Determine the (X, Y) coordinate at the center of the cell enclosing the given text.  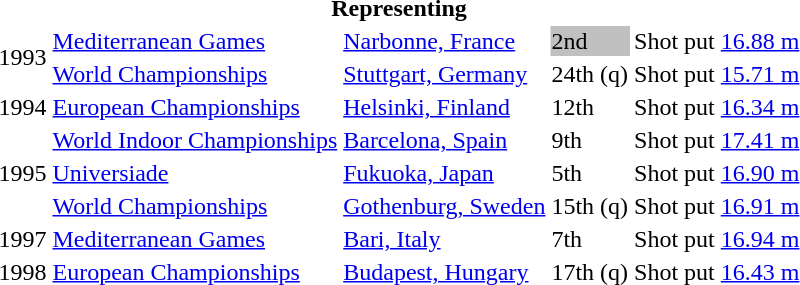
Bari, Italy (444, 239)
15th (q) (590, 206)
9th (590, 140)
World Indoor Championships (195, 140)
2nd (590, 41)
7th (590, 239)
12th (590, 107)
Barcelona, Spain (444, 140)
Narbonne, France (444, 41)
European Championships (195, 107)
Universiade (195, 173)
5th (590, 173)
Fukuoka, Japan (444, 173)
Stuttgart, Germany (444, 74)
Gothenburg, Sweden (444, 206)
Helsinki, Finland (444, 107)
24th (q) (590, 74)
